For the text-containing cell, return its midpoint in [X, Y] coordinate format. 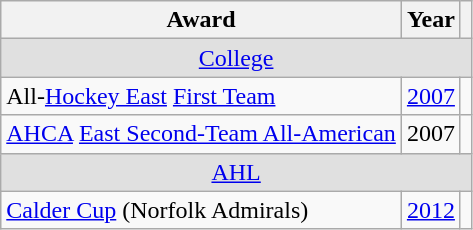
College [236, 58]
Award [202, 20]
AHCA East Second-Team All-American [202, 134]
2012 [430, 210]
AHL [236, 172]
Year [430, 20]
All-Hockey East First Team [202, 96]
Calder Cup (Norfolk Admirals) [202, 210]
